Scan for the cell matching the given text and deliver its (x, y) coordinate at center. 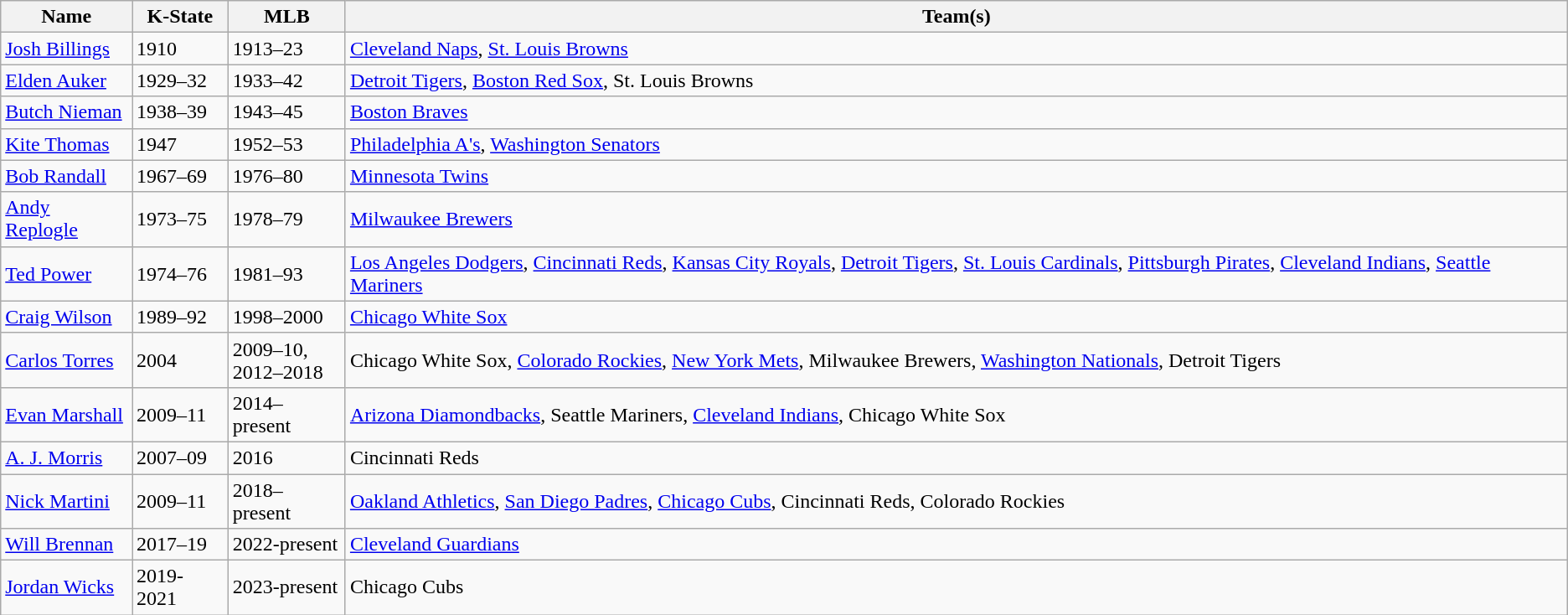
2014–present (286, 414)
1910 (181, 49)
A. J. Morris (67, 457)
1974–76 (181, 273)
Elden Auker (67, 80)
2007–09 (181, 457)
Team(s) (957, 17)
1943–45 (286, 112)
Andy Replogle (67, 220)
Cleveland Guardians (957, 545)
1967–69 (181, 176)
Arizona Diamondbacks, Seattle Mariners, Cleveland Indians, Chicago White Sox (957, 414)
Carlos Torres (67, 360)
MLB (286, 17)
1981–93 (286, 273)
Name (67, 17)
1929–32 (181, 80)
2017–19 (181, 545)
Boston Braves (957, 112)
2023-present (286, 588)
1933–42 (286, 80)
2004 (181, 360)
Cincinnati Reds (957, 457)
Craig Wilson (67, 317)
2022-present (286, 545)
2019-2021 (181, 588)
Chicago Cubs (957, 588)
Jordan Wicks (67, 588)
1976–80 (286, 176)
Kite Thomas (67, 144)
Cleveland Naps, St. Louis Browns (957, 49)
1947 (181, 144)
Chicago White Sox (957, 317)
Evan Marshall (67, 414)
1978–79 (286, 220)
Minnesota Twins (957, 176)
2009–10, 2012–2018 (286, 360)
Chicago White Sox, Colorado Rockies, New York Mets, Milwaukee Brewers, Washington Nationals, Detroit Tigers (957, 360)
1913–23 (286, 49)
1989–92 (181, 317)
Bob Randall (67, 176)
Will Brennan (67, 545)
Milwaukee Brewers (957, 220)
2016 (286, 457)
1952–53 (286, 144)
Nick Martini (67, 501)
1998–2000 (286, 317)
Philadelphia A's, Washington Senators (957, 144)
Detroit Tigers, Boston Red Sox, St. Louis Browns (957, 80)
K-State (181, 17)
Butch Nieman (67, 112)
1973–75 (181, 220)
Josh Billings (67, 49)
Oakland Athletics, San Diego Padres, Chicago Cubs, Cincinnati Reds, Colorado Rockies (957, 501)
Ted Power (67, 273)
1938–39 (181, 112)
2018–present (286, 501)
